Pinpoint the cell where the given text exists, returning its (X, Y) midpoint coordinate. 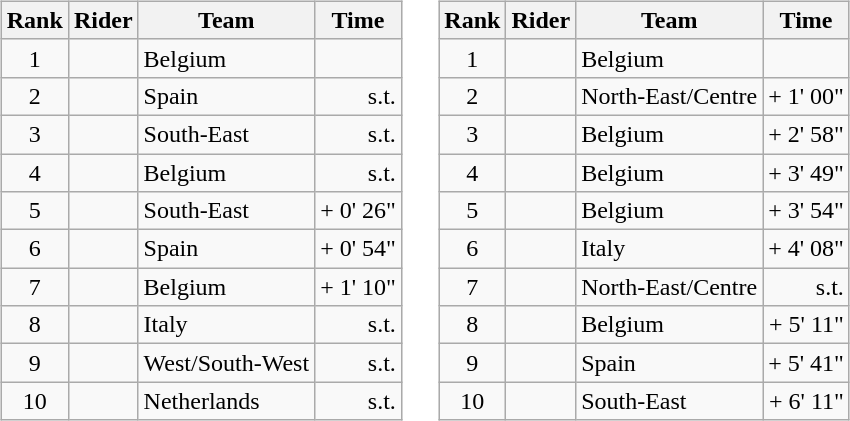
+ 4' 08" (806, 249)
+ 0' 26" (358, 211)
+ 6' 11" (806, 401)
+ 3' 54" (806, 211)
+ 5' 41" (806, 363)
+ 5' 11" (806, 325)
+ 1' 00" (806, 96)
Netherlands (226, 401)
+ 3' 49" (806, 173)
West/South-West (226, 363)
+ 0' 54" (358, 249)
+ 1' 10" (358, 287)
+ 2' 58" (806, 134)
